Locate the cell with the specified text and output its (x, y) center coordinate. 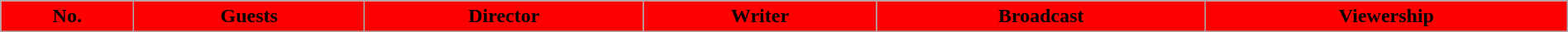
Writer (760, 16)
Guests (250, 16)
Broadcast (1041, 16)
Director (504, 16)
Viewership (1387, 16)
No. (68, 16)
